Return (X, Y) of the center of cell containing provided text 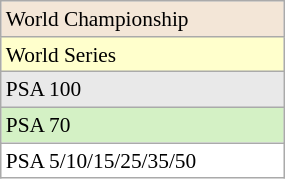
World Series (142, 55)
World Championship (142, 19)
PSA 100 (142, 90)
PSA 70 (142, 126)
PSA 5/10/15/25/35/50 (142, 161)
